Identify which cell holds the provided text, then report its (x, y) central coordinate. 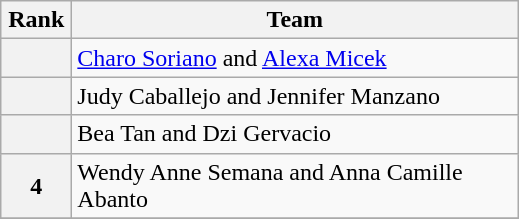
Judy Caballejo and Jennifer Manzano (295, 96)
4 (36, 186)
Team (295, 20)
Bea Tan and Dzi Gervacio (295, 134)
Wendy Anne Semana and Anna Camille Abanto (295, 186)
Rank (36, 20)
Charo Soriano and Alexa Micek (295, 58)
